Determine the (X, Y) coordinate at the center of the cell enclosing the given text.  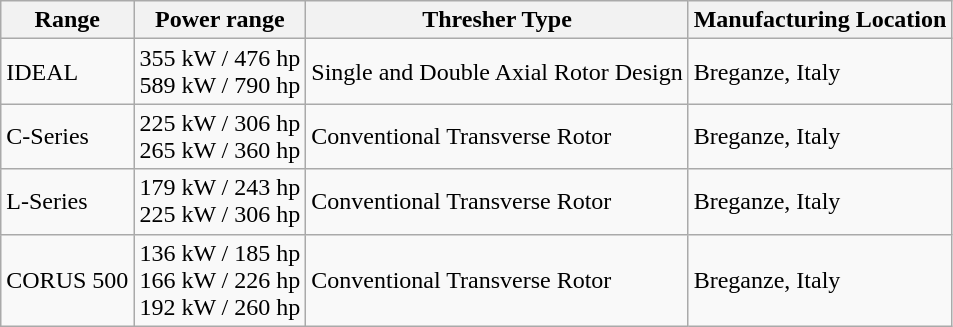
179 kW / 243 hp225 kW / 306 hp (220, 202)
Thresher Type (497, 20)
Single and Double Axial Rotor Design (497, 72)
Range (68, 20)
C-Series (68, 136)
CORUS 500 (68, 280)
L-Series (68, 202)
Power range (220, 20)
355 kW / 476 hp589 kW / 790 hp (220, 72)
225 kW / 306 hp265 kW / 360 hp (220, 136)
Manufacturing Location (820, 20)
IDEAL (68, 72)
136 kW / 185 hp166 kW / 226 hp192 kW / 260 hp (220, 280)
